Output the [x, y] coordinate of the center of the cell containing the given text.  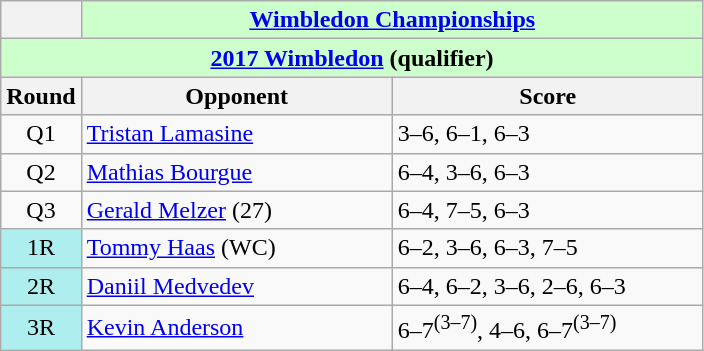
Mathias Bourgue [236, 172]
6–7(3–7), 4–6, 6–7(3–7) [548, 328]
Score [548, 96]
Kevin Anderson [236, 328]
3R [41, 328]
Daniil Medvedev [236, 286]
Round [41, 96]
2R [41, 286]
Tristan Lamasine [236, 134]
2017 Wimbledon (qualifier) [352, 58]
Q1 [41, 134]
1R [41, 248]
Q3 [41, 210]
Tommy Haas (WC) [236, 248]
Wimbledon Championships [392, 20]
Q2 [41, 172]
6–4, 6–2, 3–6, 2–6, 6–3 [548, 286]
6–2, 3–6, 6–3, 7–5 [548, 248]
6–4, 7–5, 6–3 [548, 210]
3–6, 6–1, 6–3 [548, 134]
Opponent [236, 96]
6–4, 3–6, 6–3 [548, 172]
Gerald Melzer (27) [236, 210]
